Search for the cell housing the specified text and yield its [x, y] center coordinate. 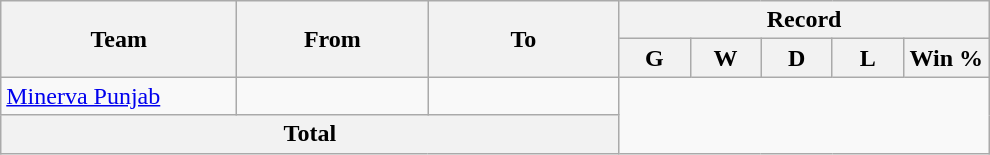
To [524, 39]
L [868, 58]
Total [310, 134]
G [654, 58]
W [726, 58]
Team [119, 39]
D [796, 58]
Record [804, 20]
Minerva Punjab [119, 96]
Win % [946, 58]
From [332, 39]
